From the cell containing the given text, extract its center point as [X, Y] coordinate. 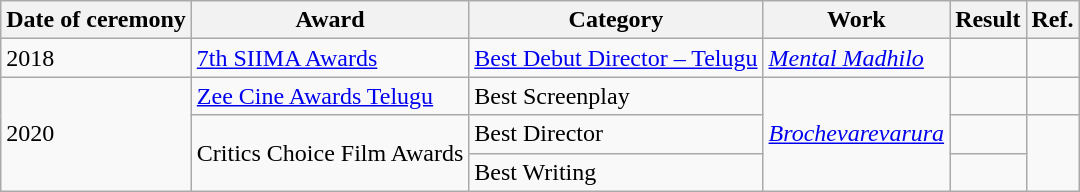
7th SIIMA Awards [330, 58]
Best Writing [616, 172]
Critics Choice Film Awards [330, 153]
Best Director [616, 134]
Best Screenplay [616, 96]
Date of ceremony [96, 20]
Category [616, 20]
Work [856, 20]
Award [330, 20]
2018 [96, 58]
Ref. [1052, 20]
Brochevarevarura [856, 134]
Mental Madhilo [856, 58]
Zee Cine Awards Telugu [330, 96]
Result [988, 20]
2020 [96, 134]
Best Debut Director – Telugu [616, 58]
